Pinpoint the cell where the given text exists, returning its [X, Y] midpoint coordinate. 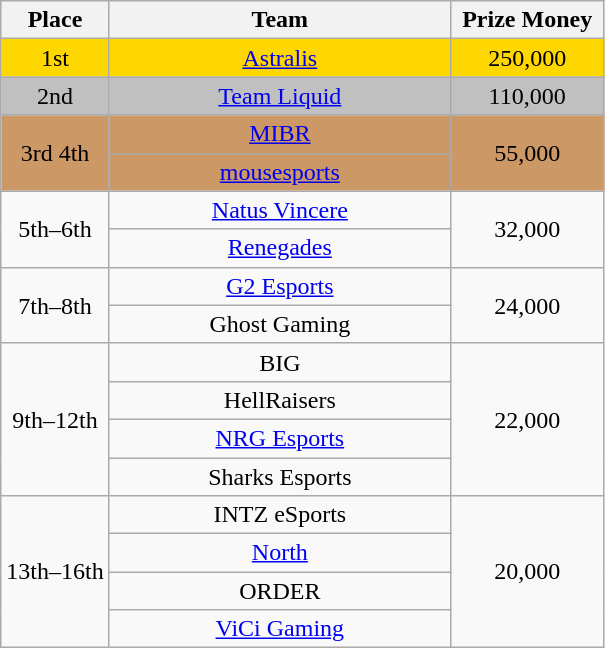
24,000 [527, 305]
Sharks Esports [280, 477]
250,000 [527, 58]
32,000 [527, 229]
BIG [280, 362]
Team [280, 20]
13th–16th [56, 572]
Prize Money [527, 20]
mousesports [280, 172]
G2 Esports [280, 286]
ORDER [280, 591]
Place [56, 20]
Renegades [280, 248]
Ghost Gaming [280, 324]
ViCi Gaming [280, 629]
20,000 [527, 572]
9th–12th [56, 419]
North [280, 553]
MIBR [280, 134]
2nd [56, 96]
Astralis [280, 58]
110,000 [527, 96]
HellRaisers [280, 400]
7th–8th [56, 305]
Team Liquid [280, 96]
5th–6th [56, 229]
NRG Esports [280, 438]
55,000 [527, 153]
22,000 [527, 419]
INTZ eSports [280, 515]
1st [56, 58]
Natus Vincere [280, 210]
3rd 4th [56, 153]
